Locate the cell with the specified text and output its [x, y] center coordinate. 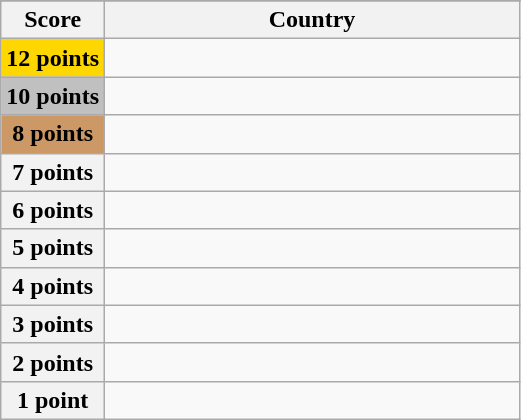
6 points [53, 210]
Score [53, 20]
10 points [53, 96]
7 points [53, 172]
8 points [53, 134]
12 points [53, 58]
3 points [53, 324]
5 points [53, 248]
2 points [53, 362]
Country [312, 20]
1 point [53, 400]
4 points [53, 286]
